For the text-containing cell, return its midpoint in (X, Y) coordinate format. 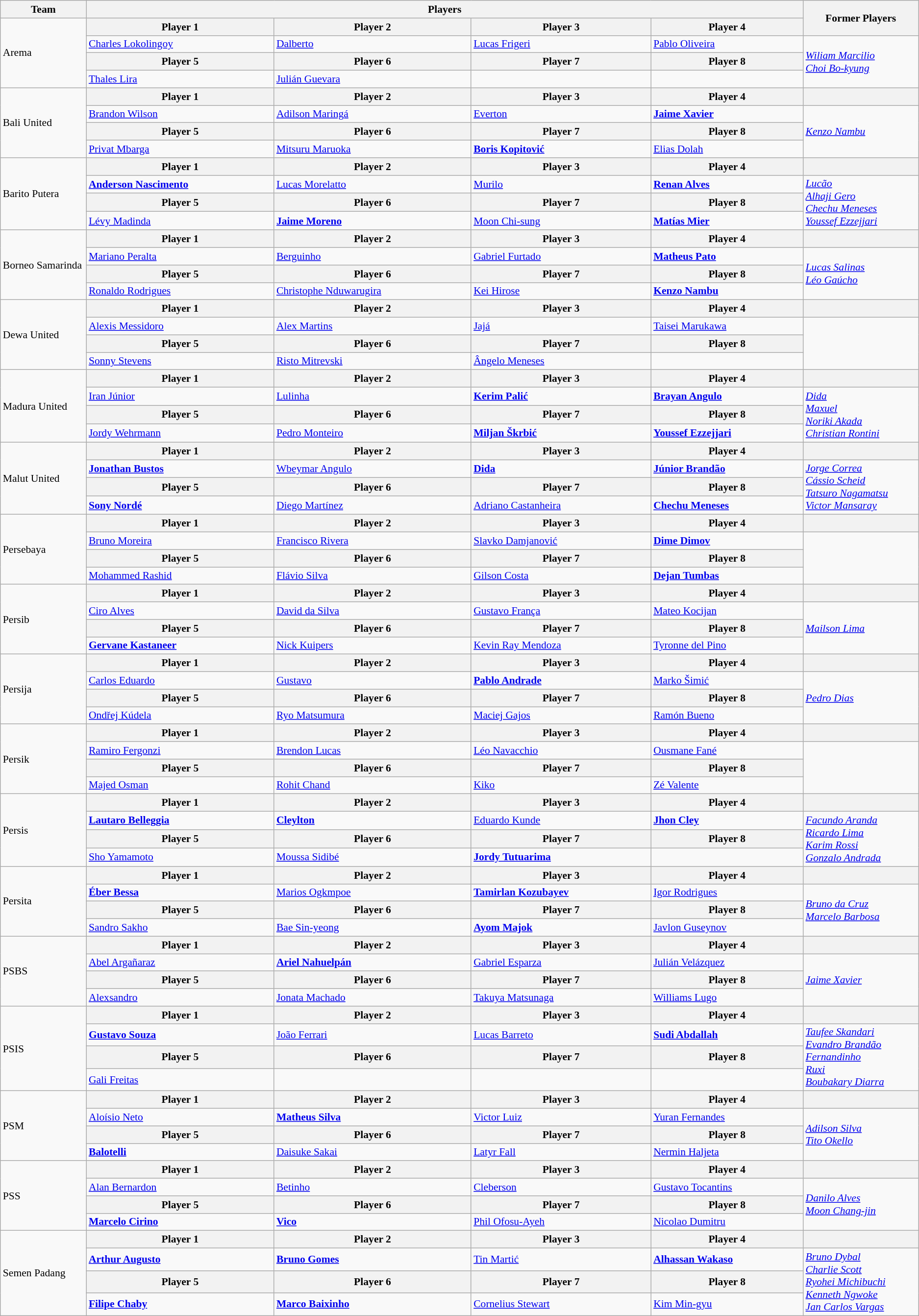
Dewa United (43, 335)
Ângelo Meneses (561, 361)
Cleberson (561, 1187)
Kevin Ray Mendoza (561, 646)
Majed Osman (180, 785)
Marios Ogkmpoe (373, 893)
Anderson Nascimento (180, 184)
Mailson Lima (861, 628)
Jorge Correa Cássio Scheid Tatsuro Nagamatsu Victor Mansaray (861, 487)
Flávio Silva (373, 576)
PSBS (43, 971)
Pedro Monteiro (373, 433)
Nicolao Dumitru (727, 1222)
Privat Mbarga (180, 149)
Persebaya (43, 549)
Lucas Morelatto (373, 184)
Mateo Kocijan (727, 611)
Gervane Kastaneer (180, 646)
Aloísio Neto (180, 1117)
Léo Navacchio (561, 750)
Sony Nordé (180, 506)
Persis (43, 830)
Bruno da Cruz Marcelo Barbosa (861, 910)
Lautaro Belleggia (180, 820)
Arthur Augusto (180, 1260)
Adilson Maringá (373, 114)
Cornelius Stewart (561, 1304)
Chechu Meneses (727, 506)
Arema (43, 53)
Former Players (861, 18)
Brandon Wilson (180, 114)
Éber Bessa (180, 893)
Alexsandro (180, 997)
Moussa Sidibé (373, 857)
Taisei Marukawa (727, 326)
Sudi Abdallah (727, 1035)
Gabriel Furtado (561, 256)
Persija (43, 689)
Nermin Haljeta (727, 1152)
David da Silva (373, 611)
Mohammed Rashid (180, 576)
Alhassan Wakaso (727, 1260)
Tin Martić (561, 1260)
Ousmane Fané (727, 750)
Eduardo Kunde (561, 820)
Marko Šimić (727, 681)
Jajá (561, 326)
Everton (561, 114)
Phil Ofosu-Ayeh (561, 1222)
Madura United (43, 406)
Adilson Silva Tito Okello (861, 1135)
Kiko (561, 785)
Risto Mitrevski (373, 361)
Sandro Sakho (180, 928)
Jhon Cley (727, 820)
Miljan Škrbić (561, 433)
Christophe Nduwarugira (373, 291)
PSM (43, 1126)
Tyronne del Pino (727, 646)
Alex Martins (373, 326)
Igor Rodrigues (727, 893)
Bruno Dybal Charlie Scott Ryohei Michibuchi Kenneth Ngwoke Jan Carlos Vargas (861, 1282)
PSS (43, 1196)
Kerim Palić (561, 396)
Bae Sin-yeong (373, 928)
Francisco Rivera (373, 541)
Vico (373, 1222)
Kim Min-gyu (727, 1304)
Jaime Moreno (373, 221)
Daisuke Sakai (373, 1152)
Persik (43, 759)
Rohit Chand (373, 785)
Facundo Aranda Ricardo Lima Karim Rossi Gonzalo Andrada (861, 839)
Yuran Fernandes (727, 1117)
Danilo Alves Moon Chang-jin (861, 1205)
Latyr Fall (561, 1152)
PSIS (43, 1049)
Iran Júnior (180, 396)
Bruno Gomes (373, 1260)
Matheus Pato (727, 256)
Thales Lira (180, 79)
Gustavo Souza (180, 1035)
Bali United (43, 123)
Semen Padang (43, 1273)
Diego Martínez (373, 506)
Sho Yamamoto (180, 857)
Lucão Alhaji Gero Chechu Meneses Youssef Ezzejjari (861, 202)
Taufee Skandari Evandro Brandão Fernandinho Ruxi Boubakary Diarra (861, 1057)
Lucas Barreto (561, 1035)
Ariel Nahuelpán (373, 963)
Matías Mier (727, 221)
Renan Alves (727, 184)
Wbeymar Angulo (373, 469)
Ronaldo Rodrigues (180, 291)
Jordy Tutuarima (561, 857)
Dime Dimov (727, 541)
Pablo Oliveira (727, 44)
Filipe Chaby (180, 1304)
Persita (43, 901)
Mitsuru Maruoka (373, 149)
Javlon Guseynov (727, 928)
Wiliam Marcilio Choi Bo-kyung (861, 62)
Gustavo França (561, 611)
Alan Bernardon (180, 1187)
Jordy Wehrmann (180, 433)
Boris Kopitović (561, 149)
Brendon Lucas (373, 750)
Lucas Salinas Léo Gaúcho (861, 273)
Gilson Costa (561, 576)
Marcelo Cirino (180, 1222)
Jonata Machado (373, 997)
Murilo (561, 184)
Mariano Peralta (180, 256)
Gustavo Tocantins (727, 1187)
Lévy Madinda (180, 221)
Dida Maxuel Noriki Akada Christian Rontini (861, 415)
Bruno Moreira (180, 541)
Victor Luiz (561, 1117)
Balotelli (180, 1152)
Ciro Alves (180, 611)
Slavko Damjanović (561, 541)
Dida (561, 469)
Cleylton (373, 820)
Pablo Andrade (561, 681)
Takuya Matsunaga (561, 997)
Borneo Samarinda (43, 265)
Marco Baixinho (373, 1304)
Team (43, 9)
Elias Dolah (727, 149)
Ryo Matsumura (373, 716)
Nick Kuipers (373, 646)
Lulinha (373, 396)
Matheus Silva (373, 1117)
Júnior Brandão (727, 469)
Ayom Majok (561, 928)
Williams Lugo (727, 997)
Charles Lokolingoy (180, 44)
João Ferrari (373, 1035)
Ramiro Fergonzi (180, 750)
Abel Argañaraz (180, 963)
Julián Guevara (373, 79)
Barito Putera (43, 194)
Ondřej Kúdela (180, 716)
Dejan Tumbas (727, 576)
Moon Chi-sung (561, 221)
Players (445, 9)
Sonny Stevens (180, 361)
Gabriel Esparza (561, 963)
Maciej Gajos (561, 716)
Pedro Dias (861, 698)
Lucas Frigeri (561, 44)
Youssef Ezzejjari (727, 433)
Adriano Castanheira (561, 506)
Julián Velázquez (727, 963)
Brayan Angulo (727, 396)
Persib (43, 620)
Gali Freitas (180, 1080)
Berguinho (373, 256)
Alexis Messidoro (180, 326)
Gustavo (373, 681)
Zé Valente (727, 785)
Carlos Eduardo (180, 681)
Ramón Bueno (727, 716)
Jonathan Bustos (180, 469)
Betinho (373, 1187)
Kei Hirose (561, 291)
Malut United (43, 478)
Dalberto (373, 44)
Tamirlan Kozubayev (561, 893)
